Output the [x, y] coordinate of the center of the cell containing the given text.  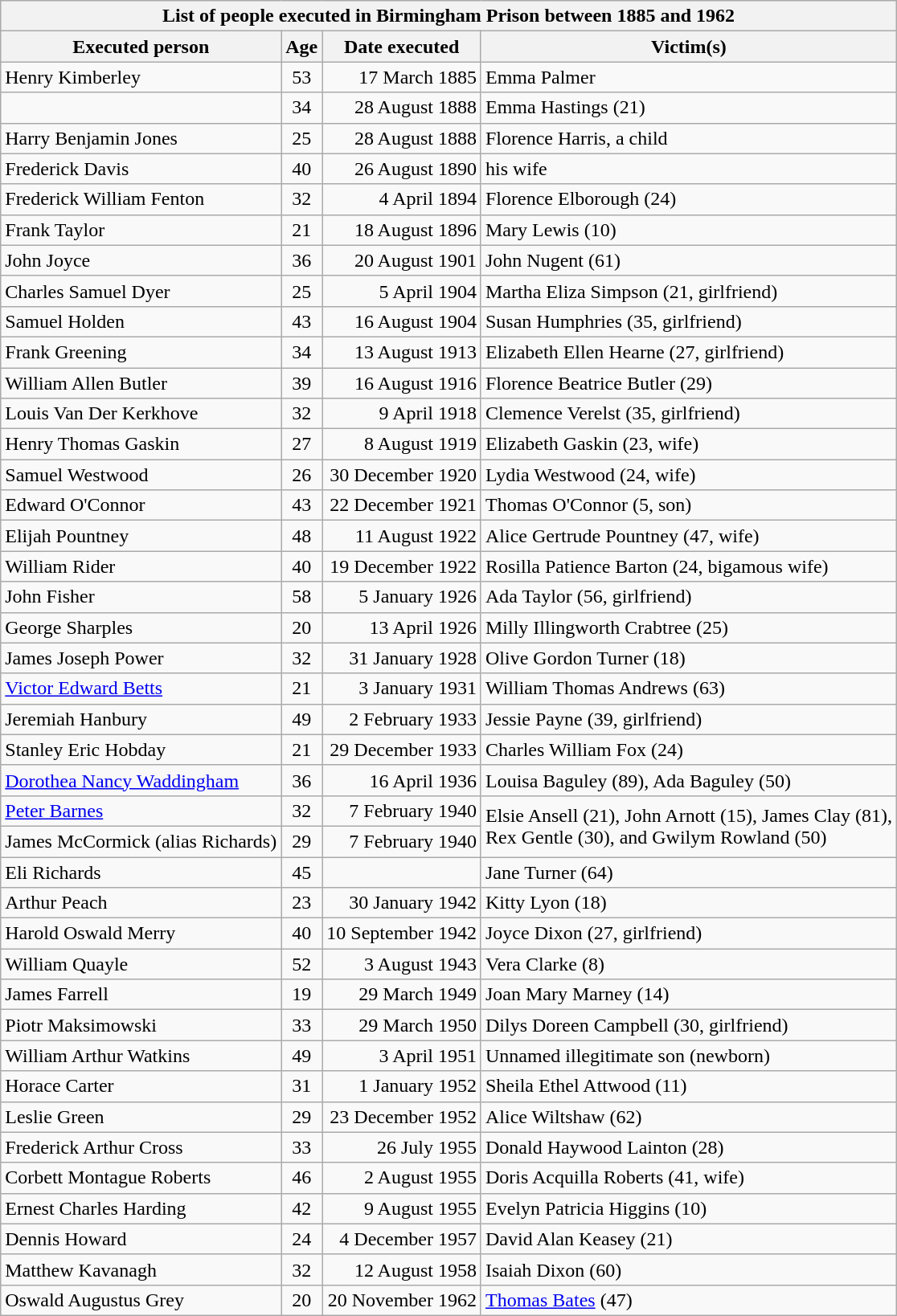
John Joyce [141, 260]
24 [302, 1239]
Clemence Verelst (35, girlfriend) [688, 414]
4 April 1894 [402, 199]
20 November 1962 [402, 1300]
30 January 1942 [402, 903]
16 April 1936 [402, 780]
22 December 1921 [402, 505]
26 July 1955 [402, 1147]
17 March 1885 [402, 77]
1 January 1952 [402, 1086]
26 August 1890 [402, 169]
Leslie Green [141, 1117]
Louisa Baguley (89), Ada Baguley (50) [688, 780]
19 December 1922 [402, 566]
Frank Greening [141, 352]
Joan Mary Marney (14) [688, 995]
Elijah Pountney [141, 536]
William Allen Butler [141, 383]
Frederick William Fenton [141, 199]
Susan Humphries (35, girlfriend) [688, 321]
29 March 1949 [402, 995]
Olive Gordon Turner (18) [688, 658]
2 February 1933 [402, 719]
Emma Hastings (21) [688, 108]
8 August 1919 [402, 444]
58 [302, 597]
John Nugent (61) [688, 260]
David Alan Keasey (21) [688, 1239]
John Fisher [141, 597]
29 March 1950 [402, 1025]
Victim(s) [688, 47]
Vera Clarke (8) [688, 964]
Dilys Doreen Campbell (30, girlfriend) [688, 1025]
James McCormick (alias Richards) [141, 841]
Piotr Maksimowski [141, 1025]
his wife [688, 169]
James Joseph Power [141, 658]
27 [302, 444]
Rosilla Patience Barton (24, bigamous wife) [688, 566]
Harold Oswald Merry [141, 934]
3 January 1931 [402, 689]
Doris Acquilla Roberts (41, wife) [688, 1178]
Mary Lewis (10) [688, 230]
Henry Thomas Gaskin [141, 444]
Lydia Westwood (24, wife) [688, 475]
Corbett Montague Roberts [141, 1178]
Thomas Bates (47) [688, 1300]
Elsie Ansell (21), John Arnott (15), James Clay (81), Rex Gentle (30), and Gwilym Rowland (50) [688, 826]
Thomas O'Connor (5, son) [688, 505]
31 January 1928 [402, 658]
Victor Edward Betts [141, 689]
9 April 1918 [402, 414]
Florence Elborough (24) [688, 199]
Elizabeth Gaskin (23, wife) [688, 444]
29 December 1933 [402, 750]
42 [302, 1208]
Arthur Peach [141, 903]
11 August 1922 [402, 536]
Edward O'Connor [141, 505]
Henry Kimberley [141, 77]
Dorothea Nancy Waddingham [141, 780]
Dennis Howard [141, 1239]
Stanley Eric Hobday [141, 750]
9 August 1955 [402, 1208]
William Rider [141, 566]
Samuel Holden [141, 321]
Unnamed illegitimate son (newborn) [688, 1056]
19 [302, 995]
Matthew Kavanagh [141, 1269]
James Farrell [141, 995]
Jessie Payne (39, girlfriend) [688, 719]
4 December 1957 [402, 1239]
William Thomas Andrews (63) [688, 689]
5 April 1904 [402, 291]
12 August 1958 [402, 1269]
Florence Beatrice Butler (29) [688, 383]
Jeremiah Hanbury [141, 719]
Frank Taylor [141, 230]
Milly Illingworth Crabtree (25) [688, 627]
13 August 1913 [402, 352]
2 August 1955 [402, 1178]
Age [302, 47]
Emma Palmer [688, 77]
Harry Benjamin Jones [141, 138]
18 August 1896 [402, 230]
Executed person [141, 47]
Sheila Ethel Attwood (11) [688, 1086]
George Sharples [141, 627]
16 August 1904 [402, 321]
Peter Barnes [141, 811]
10 September 1942 [402, 934]
Ada Taylor (56, girlfriend) [688, 597]
Ernest Charles Harding [141, 1208]
16 August 1916 [402, 383]
Alice Wiltshaw (62) [688, 1117]
39 [302, 383]
20 August 1901 [402, 260]
48 [302, 536]
List of people executed in Birmingham Prison between 1885 and 1962 [448, 16]
Kitty Lyon (18) [688, 903]
Jane Turner (64) [688, 872]
William Quayle [141, 964]
46 [302, 1178]
Horace Carter [141, 1086]
Date executed [402, 47]
Louis Van Der Kerkhove [141, 414]
Evelyn Patricia Higgins (10) [688, 1208]
Joyce Dixon (27, girlfriend) [688, 934]
26 [302, 475]
Isaiah Dixon (60) [688, 1269]
Charles Samuel Dyer [141, 291]
Donald Haywood Lainton (28) [688, 1147]
31 [302, 1086]
23 [302, 903]
3 August 1943 [402, 964]
13 April 1926 [402, 627]
Frederick Arthur Cross [141, 1147]
30 December 1920 [402, 475]
Eli Richards [141, 872]
Frederick Davis [141, 169]
Elizabeth Ellen Hearne (27, girlfriend) [688, 352]
Oswald Augustus Grey [141, 1300]
45 [302, 872]
Charles William Fox (24) [688, 750]
Martha Eliza Simpson (21, girlfriend) [688, 291]
Alice Gertrude Pountney (47, wife) [688, 536]
William Arthur Watkins [141, 1056]
23 December 1952 [402, 1117]
53 [302, 77]
52 [302, 964]
Florence Harris, a child [688, 138]
5 January 1926 [402, 597]
Samuel Westwood [141, 475]
3 April 1951 [402, 1056]
